Capture the cell that displays the provided text and extract its (X, Y) central coordinate. 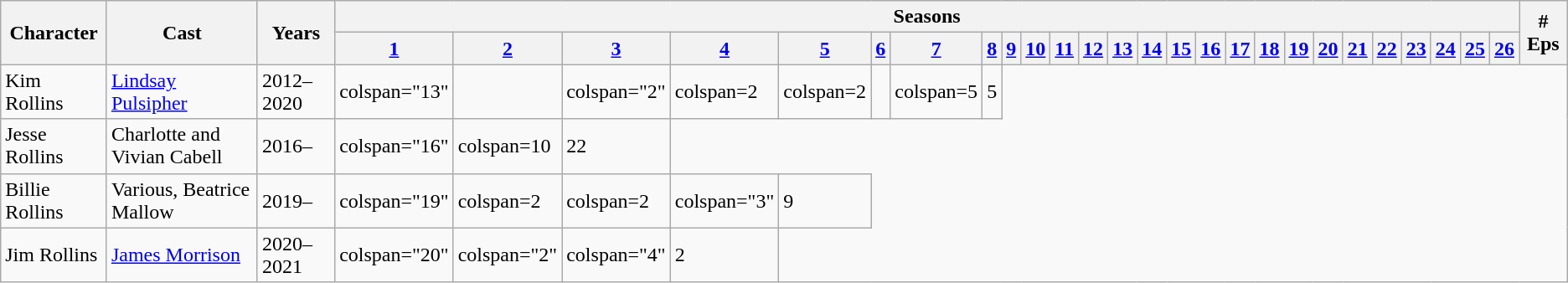
25 (1474, 49)
2019– (296, 201)
8 (992, 49)
2012–2020 (296, 92)
Charlotte and Vivian Cabell (182, 146)
# Eps (1544, 33)
17 (1240, 49)
colspan="13" (395, 92)
Cast (182, 33)
20 (1328, 49)
19 (1298, 49)
colspan="3" (725, 201)
colspan="19" (395, 201)
colspan=5 (936, 92)
24 (1446, 49)
Jim Rollins (54, 255)
16 (1211, 49)
Billie Rollins (54, 201)
2016– (296, 146)
6 (881, 49)
1 (395, 49)
Seasons (927, 17)
18 (1270, 49)
Various, Beatrice Mallow (182, 201)
23 (1416, 49)
26 (1504, 49)
Character (54, 33)
11 (1065, 49)
2020–2021 (296, 255)
colspan="20" (395, 255)
colspan="4" (616, 255)
James Morrison (182, 255)
10 (1035, 49)
Kim Rollins (54, 92)
14 (1153, 49)
Lindsay Pulsipher (182, 92)
3 (616, 49)
colspan="16" (395, 146)
13 (1122, 49)
Jesse Rollins (54, 146)
colspan=10 (508, 146)
Years (296, 33)
7 (936, 49)
15 (1181, 49)
4 (725, 49)
21 (1357, 49)
12 (1094, 49)
